Scan for the cell matching the given text and deliver its (x, y) coordinate at center. 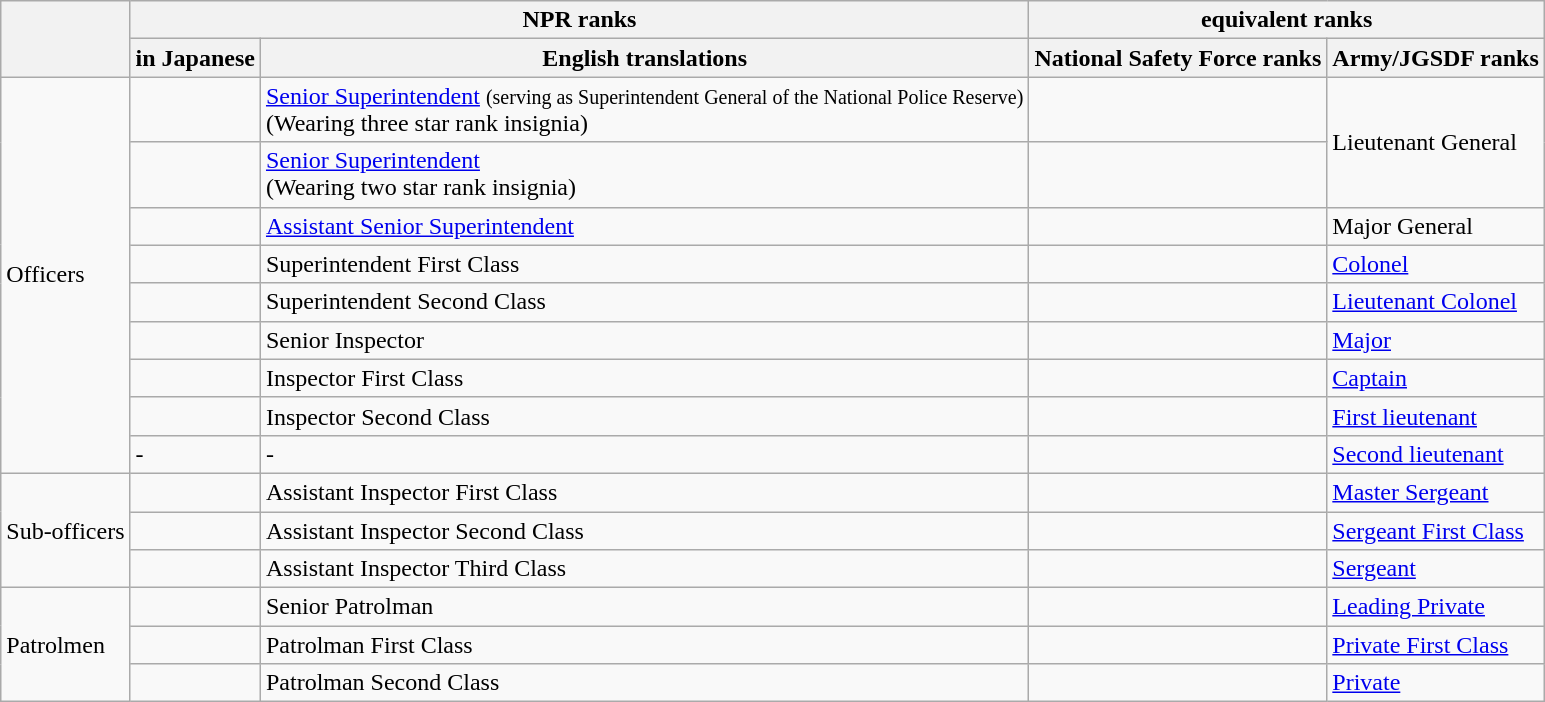
Master Sergeant (1436, 492)
Major General (1436, 226)
Second lieutenant (1436, 454)
NPR ranks (580, 20)
Senior Superintendent (serving as Superintendent General of the National Police Reserve)(Wearing three star rank insignia) (644, 110)
Patrolmen (66, 645)
English translations (644, 58)
Major (1436, 340)
Patrolman Second Class (644, 683)
Sergeant First Class (1436, 531)
Assistant Senior Superintendent (644, 226)
National Safety Force ranks (1178, 58)
Officers (66, 276)
Inspector First Class (644, 378)
Lieutenant General (1436, 142)
Sergeant (1436, 569)
Patrolman First Class (644, 645)
Army/JGSDF ranks (1436, 58)
Private (1436, 683)
Captain (1436, 378)
Colonel (1436, 264)
in Japanese (195, 58)
Superintendent Second Class (644, 302)
Senior Patrolman (644, 607)
Leading Private (1436, 607)
Assistant Inspector Second Class (644, 531)
Senior Superintendent(Wearing two star rank insignia) (644, 174)
First lieutenant (1436, 416)
Senior Inspector (644, 340)
Assistant Inspector Third Class (644, 569)
equivalent ranks (1286, 20)
Assistant Inspector First Class (644, 492)
Superintendent First Class (644, 264)
Inspector Second Class (644, 416)
Sub-officers (66, 530)
Private First Class (1436, 645)
Lieutenant Colonel (1436, 302)
